Identify which cell holds the provided text, then report its [X, Y] central coordinate. 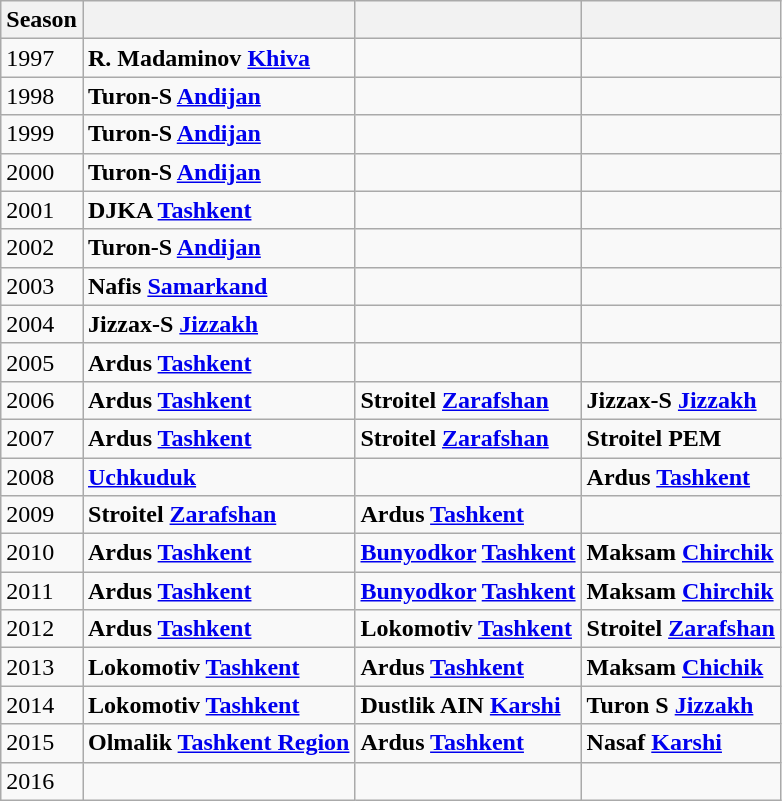
2016 [42, 781]
2011 [42, 591]
2003 [42, 286]
1999 [42, 134]
2010 [42, 553]
1997 [42, 58]
Maksam Chichik [680, 667]
Nafis Samarkand [218, 286]
1998 [42, 96]
2015 [42, 743]
Stroitel PEM [680, 438]
2000 [42, 172]
2004 [42, 324]
2006 [42, 400]
2013 [42, 667]
DJKA Tashkent [218, 210]
Turon S Jizzakh [680, 705]
2001 [42, 210]
Olmalik Tashkent Region [218, 743]
2002 [42, 248]
Uchkuduk [218, 477]
2014 [42, 705]
2012 [42, 629]
Nasaf Karshi [680, 743]
Dustlik AIN Karshi [468, 705]
2008 [42, 477]
2005 [42, 362]
2007 [42, 438]
Season [42, 20]
2009 [42, 515]
R. Madaminov Khiva [218, 58]
